Output the (X, Y) coordinate of the center of the cell containing the given text.  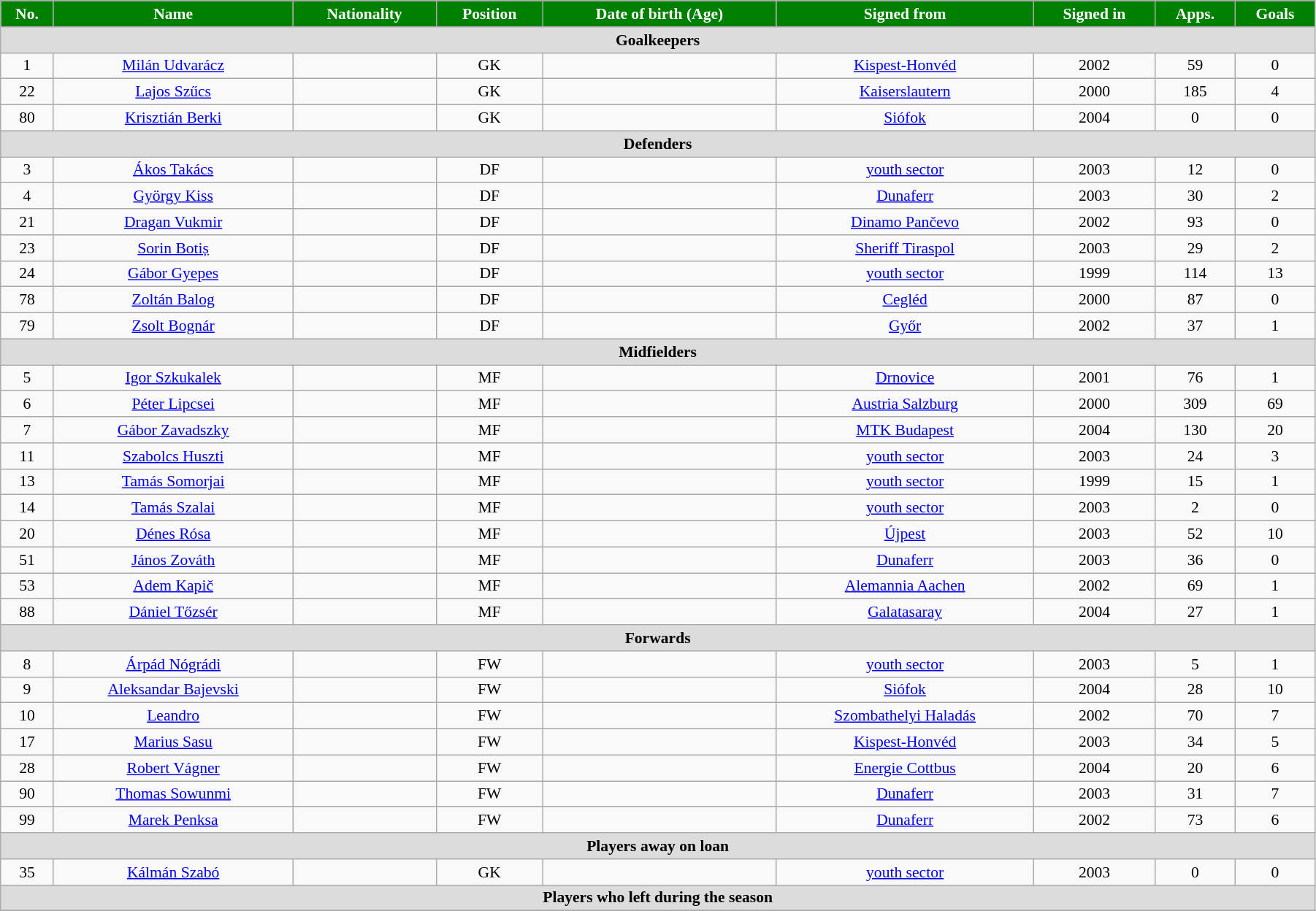
99 (28, 820)
51 (28, 560)
Szombathelyi Haladás (906, 716)
Austria Salzburg (906, 404)
Kaiserslautern (906, 92)
Thomas Sowunmi (173, 794)
37 (1195, 326)
MTK Budapest (906, 430)
93 (1195, 222)
Adem Kapič (173, 586)
52 (1195, 534)
Energie Cottbus (906, 768)
Date of birth (Age) (659, 14)
29 (1195, 248)
15 (1195, 482)
Zsolt Bognár (173, 326)
80 (28, 118)
Dénes Rósa (173, 534)
Dragan Vukmir (173, 222)
Krisztián Berki (173, 118)
Midfielders (658, 352)
12 (1195, 170)
53 (28, 586)
Gábor Zavadszky (173, 430)
114 (1195, 274)
Győr (906, 326)
30 (1195, 196)
Forwards (658, 638)
27 (1195, 612)
Újpest (906, 534)
309 (1195, 404)
Lajos Szűcs (173, 92)
Name (173, 14)
Zoltán Balog (173, 300)
Players who left during the season (658, 898)
8 (28, 664)
Cegléd (906, 300)
Aleksandar Bajevski (173, 690)
Players away on loan (658, 846)
Péter Lipcsei (173, 404)
76 (1195, 378)
14 (28, 508)
2001 (1094, 378)
Nationality (364, 14)
185 (1195, 92)
Position (489, 14)
Galatasaray (906, 612)
11 (28, 456)
György Kiss (173, 196)
Tamás Somorjai (173, 482)
59 (1195, 66)
Marius Sasu (173, 742)
Robert Vágner (173, 768)
Sorin Botiș (173, 248)
35 (28, 872)
Gábor Gyepes (173, 274)
Alemannia Aachen (906, 586)
Apps. (1195, 14)
88 (28, 612)
Marek Penksa (173, 820)
73 (1195, 820)
Defenders (658, 144)
No. (28, 14)
Leandro (173, 716)
Igor Szkukalek (173, 378)
János Zováth (173, 560)
Signed from (906, 14)
9 (28, 690)
22 (28, 92)
34 (1195, 742)
Drnovice (906, 378)
90 (28, 794)
Sheriff Tiraspol (906, 248)
Milán Udvarácz (173, 66)
Goals (1275, 14)
23 (28, 248)
Ákos Takács (173, 170)
Goalkeepers (658, 40)
Signed in (1094, 14)
21 (28, 222)
87 (1195, 300)
Szabolcs Huszti (173, 456)
130 (1195, 430)
Tamás Szalai (173, 508)
31 (1195, 794)
Kálmán Szabó (173, 872)
79 (28, 326)
Árpád Nógrádi (173, 664)
36 (1195, 560)
70 (1195, 716)
78 (28, 300)
Dinamo Pančevo (906, 222)
17 (28, 742)
Dániel Tőzsér (173, 612)
